For the text-containing cell, return its midpoint in [X, Y] coordinate format. 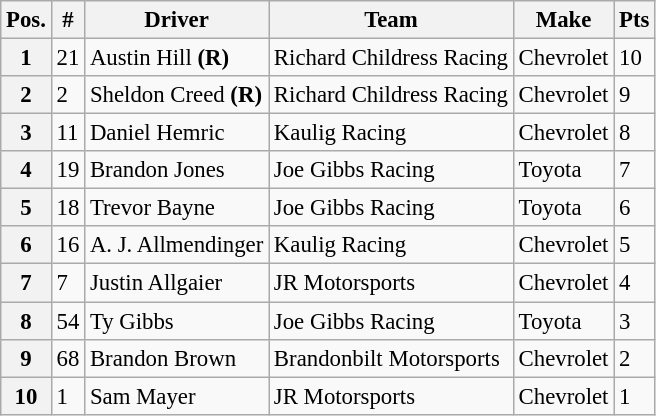
Ty Gibbs [177, 321]
Pts [634, 20]
68 [68, 358]
# [68, 20]
Driver [177, 20]
Sam Mayer [177, 396]
Brandon Brown [177, 358]
Daniel Hemric [177, 133]
Justin Allgaier [177, 283]
18 [68, 208]
Brandon Jones [177, 170]
Austin Hill (R) [177, 58]
16 [68, 245]
11 [68, 133]
19 [68, 170]
Sheldon Creed (R) [177, 95]
Trevor Bayne [177, 208]
54 [68, 321]
Pos. [26, 20]
Brandonbilt Motorsports [392, 358]
A. J. Allmendinger [177, 245]
21 [68, 58]
Make [563, 20]
Team [392, 20]
